Extract the [x, y] coordinate from the center of the cell holding the provided text.  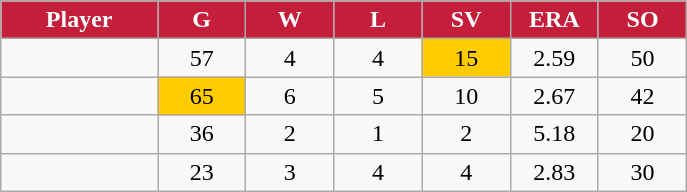
50 [642, 58]
L [378, 20]
10 [466, 96]
2.67 [554, 96]
15 [466, 58]
2.59 [554, 58]
ERA [554, 20]
SO [642, 20]
36 [202, 134]
65 [202, 96]
42 [642, 96]
30 [642, 172]
W [290, 20]
Player [80, 20]
G [202, 20]
5 [378, 96]
3 [290, 172]
20 [642, 134]
6 [290, 96]
57 [202, 58]
5.18 [554, 134]
1 [378, 134]
23 [202, 172]
2.83 [554, 172]
SV [466, 20]
